Detect which cell encompasses the target text, then output its (x, y) center coordinate. 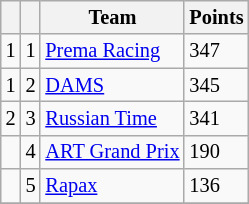
Russian Time (112, 118)
Rapax (112, 186)
3 (31, 118)
345 (216, 85)
341 (216, 118)
Team (112, 17)
Points (216, 17)
5 (31, 186)
136 (216, 186)
347 (216, 51)
190 (216, 152)
4 (31, 152)
ART Grand Prix (112, 152)
DAMS (112, 85)
Prema Racing (112, 51)
